Determine the [x, y] coordinate at the center of the cell enclosing the given text.  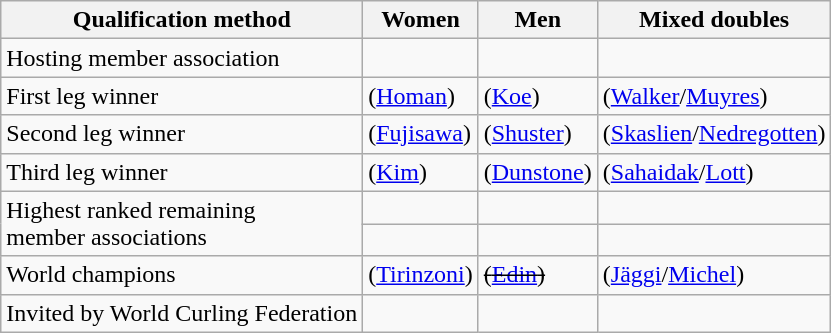
First leg winner [182, 96]
Invited by World Curling Federation [182, 313]
(Tirinzoni) [421, 275]
Men [538, 20]
(Koe) [538, 96]
World champions [182, 275]
(Fujisawa) [421, 134]
Second leg winner [182, 134]
Third leg winner [182, 172]
(Shuster) [538, 134]
(Edin) [538, 275]
(Dunstone) [538, 172]
(Sahaidak/Lott) [714, 172]
Hosting member association [182, 58]
Mixed doubles [714, 20]
(Skaslien/Nedregotten) [714, 134]
Qualification method [182, 20]
Women [421, 20]
Highest ranked remainingmember associations [182, 224]
(Homan) [421, 96]
(Jäggi/Michel) [714, 275]
(Kim) [421, 172]
(Walker/Muyres) [714, 96]
